Capture the cell that displays the provided text and extract its (X, Y) central coordinate. 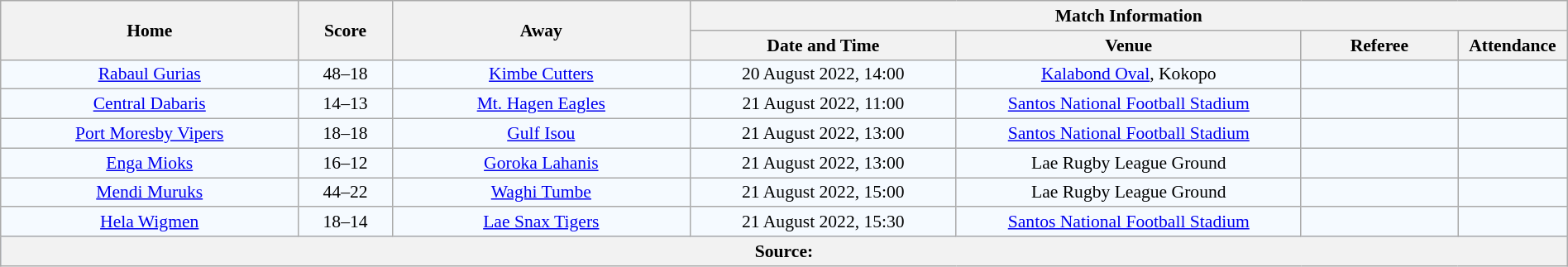
Gulf Isou (541, 134)
Home (150, 30)
21 August 2022, 11:00 (823, 104)
21 August 2022, 15:30 (823, 222)
Mt. Hagen Eagles (541, 104)
21 August 2022, 15:00 (823, 193)
Match Information (1128, 16)
Attendance (1513, 45)
48–18 (346, 74)
Source: (784, 251)
Date and Time (823, 45)
Central Dabaris (150, 104)
Enga Mioks (150, 163)
Kalabond Oval, Kokopo (1128, 74)
Hela Wigmen (150, 222)
Goroka Lahanis (541, 163)
Kimbe Cutters (541, 74)
Rabaul Gurias (150, 74)
20 August 2022, 14:00 (823, 74)
18–14 (346, 222)
Lae Snax Tigers (541, 222)
18–18 (346, 134)
Referee (1379, 45)
Away (541, 30)
Waghi Tumbe (541, 193)
Venue (1128, 45)
44–22 (346, 193)
Port Moresby Vipers (150, 134)
Score (346, 30)
16–12 (346, 163)
14–13 (346, 104)
Mendi Muruks (150, 193)
